From the cell containing the given text, extract its center point as (x, y) coordinate. 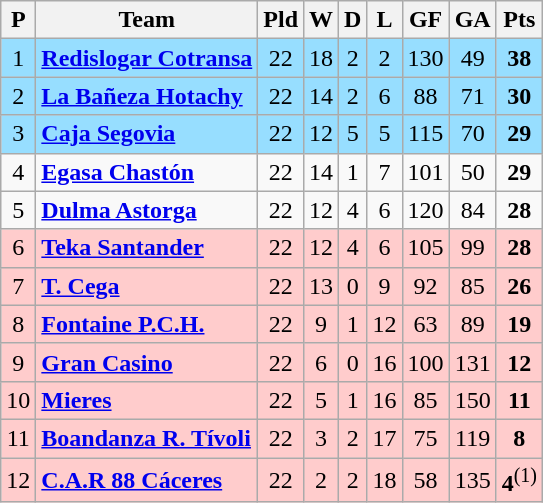
Redislogar Cotransa (147, 58)
Team (147, 20)
71 (472, 96)
GA (472, 20)
119 (472, 438)
38 (519, 58)
10 (18, 400)
88 (426, 96)
58 (426, 480)
99 (472, 248)
30 (519, 96)
17 (384, 438)
Pts (519, 20)
GF (426, 20)
100 (426, 362)
Dulma Astorga (147, 210)
70 (472, 134)
D (353, 20)
Mieres (147, 400)
Caja Segovia (147, 134)
120 (426, 210)
135 (472, 480)
89 (472, 324)
C.A.R 88 Cáceres (147, 480)
Teka Santander (147, 248)
92 (426, 286)
Fontaine P.C.H. (147, 324)
131 (472, 362)
115 (426, 134)
L (384, 20)
26 (519, 286)
Gran Casino (147, 362)
La Bañeza Hotachy (147, 96)
75 (426, 438)
49 (472, 58)
19 (519, 324)
P (18, 20)
4(1) (519, 480)
150 (472, 400)
13 (322, 286)
84 (472, 210)
50 (472, 172)
Boandanza R. Tívoli (147, 438)
63 (426, 324)
101 (426, 172)
105 (426, 248)
130 (426, 58)
T. Cega (147, 286)
W (322, 20)
Pld (281, 20)
Egasa Chastón (147, 172)
